Extract the (X, Y) coordinate from the center of the cell holding the provided text.  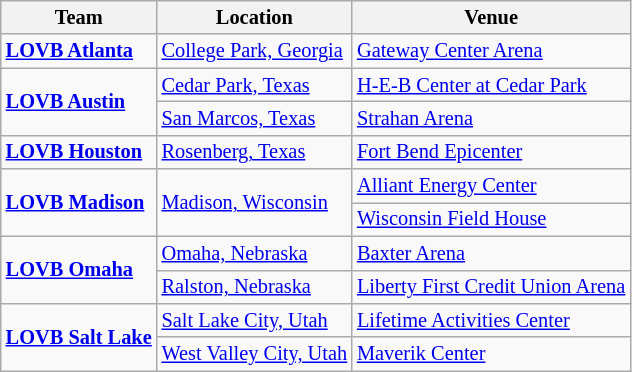
LOVB Omaha (79, 270)
Venue (491, 17)
Ralston, Nebraska (254, 287)
West Valley City, Utah (254, 354)
Gateway Center Arena (491, 51)
Maverik Center (491, 354)
H-E-B Center at Cedar Park (491, 85)
Rosenberg, Texas (254, 152)
Salt Lake City, Utah (254, 320)
LOVB Houston (79, 152)
LOVB Austin (79, 102)
College Park, Georgia (254, 51)
San Marcos, Texas (254, 118)
Liberty First Credit Union Arena (491, 287)
Wisconsin Field House (491, 219)
Location (254, 17)
Omaha, Nebraska (254, 253)
Baxter Arena (491, 253)
Strahan Arena (491, 118)
LOVB Salt Lake (79, 336)
LOVB Madison (79, 202)
Madison, Wisconsin (254, 202)
LOVB Atlanta (79, 51)
Lifetime Activities Center (491, 320)
Team (79, 17)
Fort Bend Epicenter (491, 152)
Cedar Park, Texas (254, 85)
Alliant Energy Center (491, 186)
